Search for the cell housing the specified text and yield its [X, Y] center coordinate. 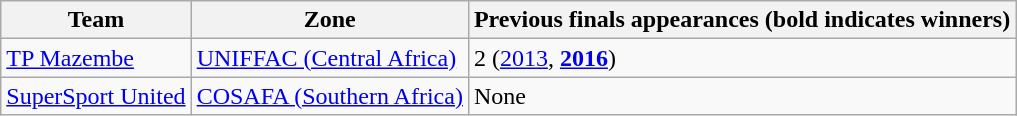
TP Mazembe [96, 58]
SuperSport United [96, 96]
2 (2013, 2016) [742, 58]
Zone [330, 20]
Team [96, 20]
UNIFFAC (Central Africa) [330, 58]
Previous finals appearances (bold indicates winners) [742, 20]
COSAFA (Southern Africa) [330, 96]
None [742, 96]
